Detect which cell encompasses the target text, then output its (x, y) center coordinate. 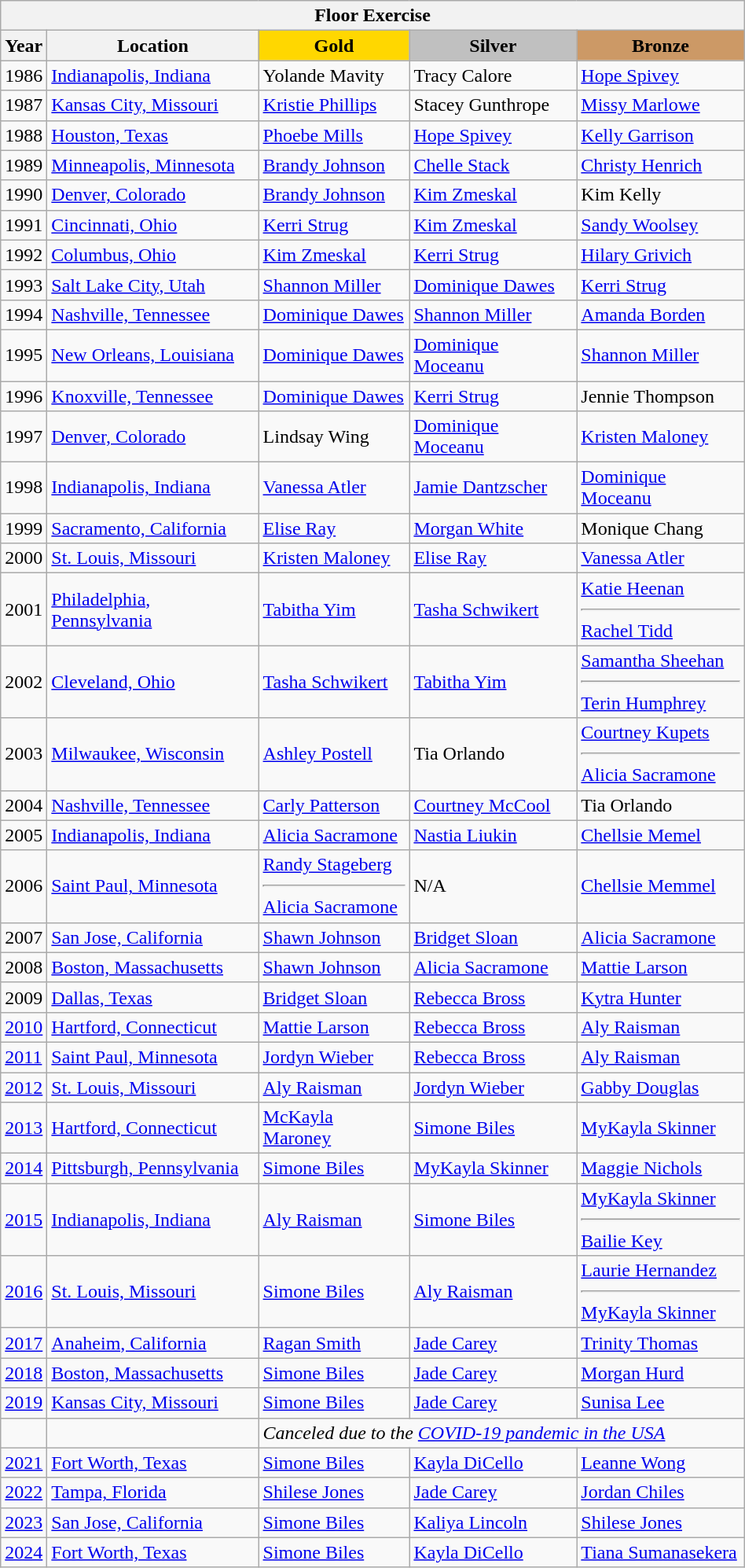
2006 (24, 886)
Cleveland, Ohio (152, 682)
Kaliya Lincoln (494, 1522)
Sacramento, California (152, 528)
Jordan Chiles (660, 1493)
Ashley Postell (334, 754)
1999 (24, 528)
2022 (24, 1493)
1993 (24, 285)
McKayla Maroney (334, 1128)
Kytra Hunter (660, 997)
2001 (24, 609)
2012 (24, 1088)
2005 (24, 835)
1994 (24, 315)
Morgan White (494, 528)
2014 (24, 1169)
Missy Marlowe (660, 105)
1989 (24, 165)
Anaheim, California (152, 1343)
Phoebe Mills (334, 135)
Gabby Douglas (660, 1088)
1996 (24, 396)
2015 (24, 1220)
New Orleans, Louisiana (152, 355)
Cincinnati, Ohio (152, 225)
Ragan Smith (334, 1343)
1998 (24, 488)
Lindsay Wing (334, 437)
Salt Lake City, Utah (152, 285)
2002 (24, 682)
N/A (494, 886)
Milwaukee, Wisconsin (152, 754)
1988 (24, 135)
2021 (24, 1463)
1991 (24, 225)
Gold (334, 46)
Hilary Grivich (660, 255)
2011 (24, 1057)
Sandy Woolsey (660, 225)
2016 (24, 1292)
Monique Chang (660, 528)
1995 (24, 355)
Sunisa Lee (660, 1403)
1990 (24, 195)
Jennie Thompson (660, 396)
Kelly Garrison (660, 135)
Year (24, 46)
Kim Kelly (660, 195)
Philadelphia, Pennsylvania (152, 609)
Courtney McCool (494, 805)
Trinity Thomas (660, 1343)
Amanda Borden (660, 315)
2023 (24, 1522)
Pittsburgh, Pennsylvania (152, 1169)
1997 (24, 437)
Dallas, Texas (152, 997)
2019 (24, 1403)
Kristie Phillips (334, 105)
Stacey Gunthrope (494, 105)
2004 (24, 805)
Minneapolis, Minnesota (152, 165)
2008 (24, 967)
Laurie HernandezMyKayla Skinner (660, 1292)
Morgan Hurd (660, 1373)
Maggie Nichols (660, 1169)
Silver (494, 46)
2000 (24, 558)
2007 (24, 937)
Canceled due to the COVID-19 pandemic in the USA (501, 1433)
Tiana Sumanasekera (660, 1552)
2010 (24, 1027)
Chellsie Memmel (660, 886)
2003 (24, 754)
Tracy Calore (494, 75)
Jamie Dantzscher (494, 488)
2009 (24, 997)
Knoxville, Tennessee (152, 396)
2024 (24, 1552)
Samantha SheehanTerin Humphrey (660, 682)
Location (152, 46)
Leanne Wong (660, 1463)
Randy StagebergAlicia Sacramone (334, 886)
2018 (24, 1373)
Houston, Texas (152, 135)
Carly Patterson (334, 805)
Christy Henrich (660, 165)
Nastia Liukin (494, 835)
Chelle Stack (494, 165)
Yolande Mavity (334, 75)
1986 (24, 75)
Courtney KupetsAlicia Sacramone (660, 754)
MyKayla SkinnerBailie Key (660, 1220)
Floor Exercise (372, 16)
Columbus, Ohio (152, 255)
1992 (24, 255)
2013 (24, 1128)
Tampa, Florida (152, 1493)
1987 (24, 105)
Katie HeenanRachel Tidd (660, 609)
Chellsie Memel (660, 835)
2017 (24, 1343)
Bronze (660, 46)
